Pinpoint the cell where the given text exists, returning its (X, Y) midpoint coordinate. 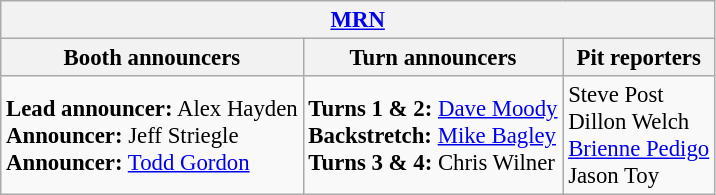
Pit reporters (639, 58)
Turn announcers (433, 58)
Turns 1 & 2: Dave MoodyBackstretch: Mike BagleyTurns 3 & 4: Chris Wilner (433, 136)
MRN (358, 20)
Steve PostDillon WelchBrienne PedigoJason Toy (639, 136)
Booth announcers (152, 58)
Lead announcer: Alex HaydenAnnouncer: Jeff StriegleAnnouncer: Todd Gordon (152, 136)
